Determine the [X, Y] coordinate at the center of the cell enclosing the given text.  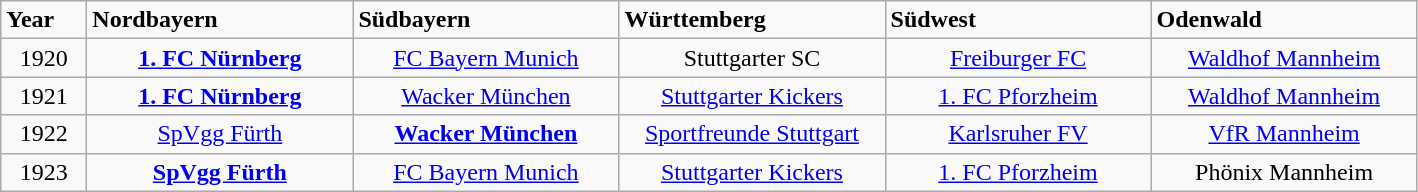
Year [44, 20]
Südwest [1018, 20]
Nordbayern [220, 20]
Württemberg [752, 20]
Phönix Mannheim [1284, 172]
1920 [44, 58]
Odenwald [1284, 20]
Sportfreunde Stuttgart [752, 134]
Stuttgarter SC [752, 58]
1922 [44, 134]
Karlsruher FV [1018, 134]
1921 [44, 96]
Freiburger FC [1018, 58]
1923 [44, 172]
Südbayern [486, 20]
VfR Mannheim [1284, 134]
